Detect which cell encompasses the target text, then output its (x, y) center coordinate. 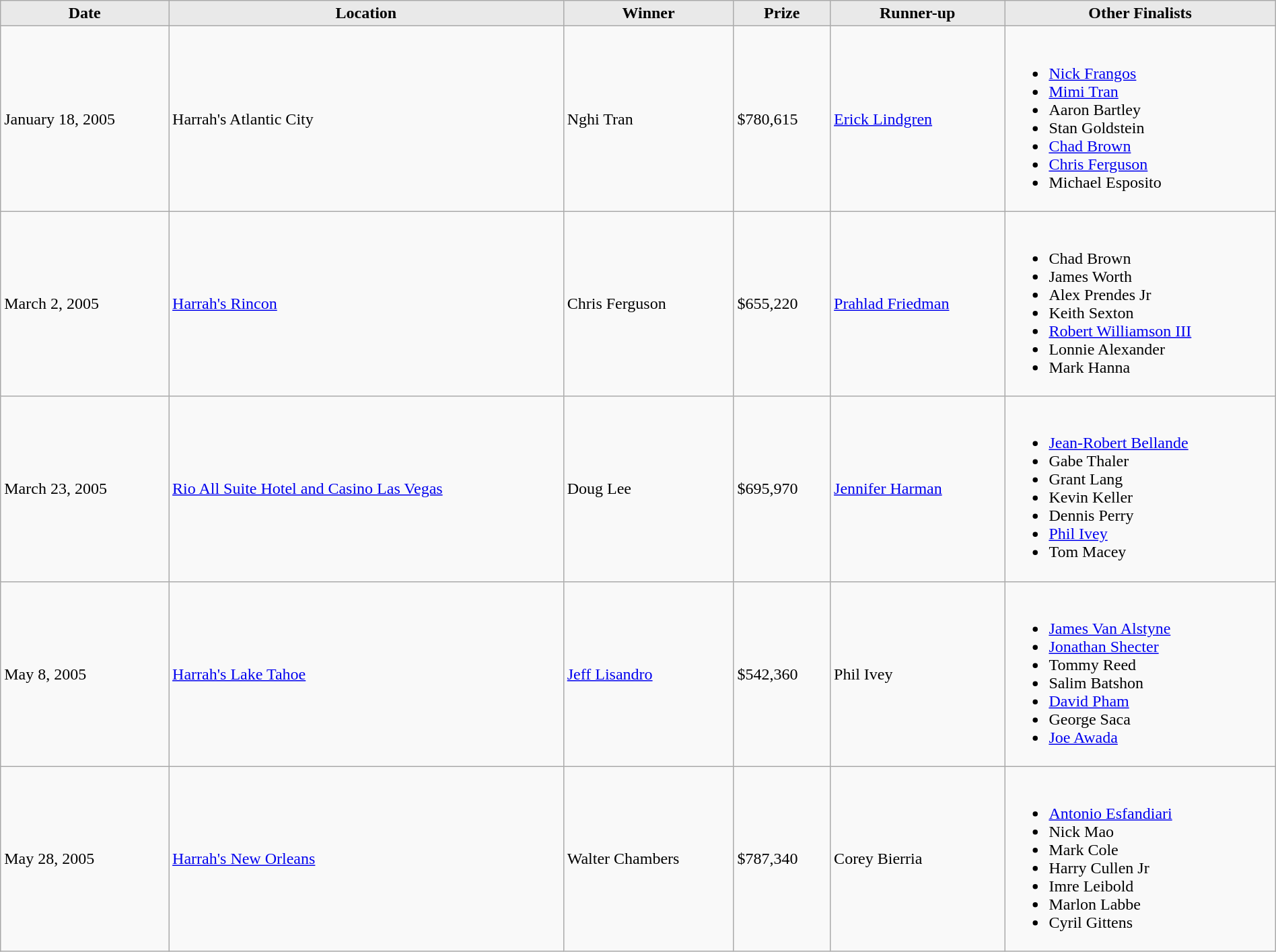
Runner-up (918, 13)
Location (366, 13)
March 23, 2005 (85, 488)
Chris Ferguson (649, 304)
Winner (649, 13)
$655,220 (782, 304)
Erick Lindgren (918, 118)
Harrah's Atlantic City (366, 118)
$542,360 (782, 674)
Date (85, 13)
Walter Chambers (649, 858)
Doug Lee (649, 488)
Jennifer Harman (918, 488)
$787,340 (782, 858)
Chad BrownJames WorthAlex Prendes JrKeith SextonRobert Williamson IIILonnie AlexanderMark Hanna (1140, 304)
Nghi Tran (649, 118)
$780,615 (782, 118)
$695,970 (782, 488)
Antonio EsfandiariNick MaoMark ColeHarry Cullen JrImre LeiboldMarlon LabbeCyril Gittens (1140, 858)
Phil Ivey (918, 674)
Prize (782, 13)
January 18, 2005 (85, 118)
Jeff Lisandro (649, 674)
Corey Bierria (918, 858)
May 8, 2005 (85, 674)
March 2, 2005 (85, 304)
Rio All Suite Hotel and Casino Las Vegas (366, 488)
Harrah's Lake Tahoe (366, 674)
Jean-Robert BellandeGabe ThalerGrant LangKevin KellerDennis PerryPhil IveyTom Macey (1140, 488)
Harrah's New Orleans (366, 858)
Harrah's Rincon (366, 304)
James Van AlstyneJonathan ShecterTommy ReedSalim BatshonDavid PhamGeorge SacaJoe Awada (1140, 674)
Other Finalists (1140, 13)
Prahlad Friedman (918, 304)
May 28, 2005 (85, 858)
Nick FrangosMimi TranAaron BartleyStan GoldsteinChad BrownChris FergusonMichael Esposito (1140, 118)
